From the cell containing the given text, extract its center point as (X, Y) coordinate. 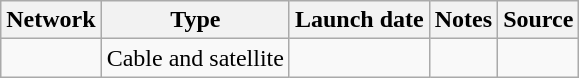
Launch date (359, 20)
Notes (463, 20)
Network (51, 20)
Cable and satellite (195, 58)
Type (195, 20)
Source (538, 20)
